Capture the cell that displays the provided text and extract its [x, y] central coordinate. 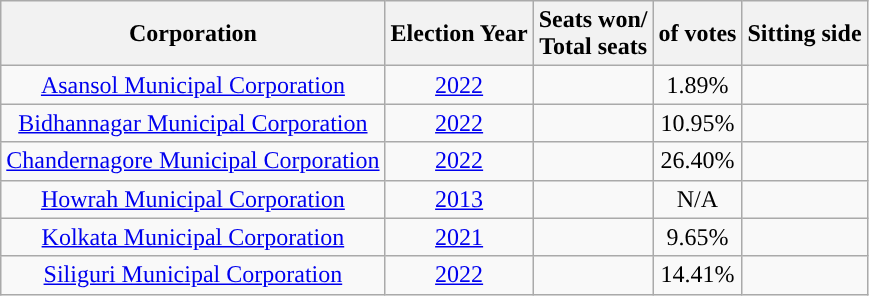
Siliguri Municipal Corporation [193, 275]
Kolkata Municipal Corporation [193, 237]
2013 [459, 199]
Bidhannagar Municipal Corporation [193, 123]
Sitting side [804, 34]
Election Year [459, 34]
9.65% [698, 237]
N/A [698, 199]
Seats won/Total seats [593, 34]
1.89% [698, 85]
Asansol Municipal Corporation [193, 85]
26.40% [698, 161]
Chandernagore Municipal Corporation [193, 161]
2021 [459, 237]
14.41% [698, 275]
Corporation [193, 34]
10.95% [698, 123]
of votes [698, 34]
Howrah Municipal Corporation [193, 199]
